Locate the cell with the specified text and output its (x, y) center coordinate. 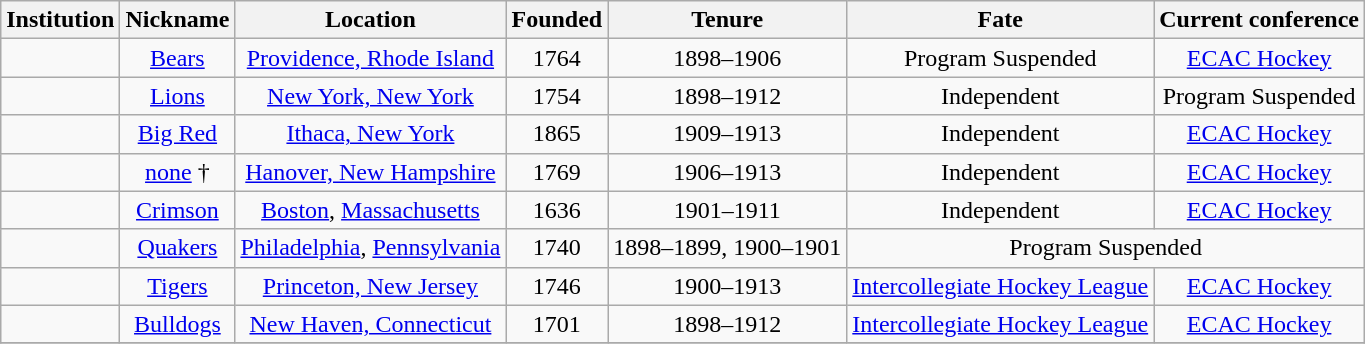
1906–1913 (728, 172)
Philadelphia, Pennsylvania (370, 248)
1701 (557, 324)
Big Red (178, 134)
New York, New York (370, 96)
1901–1911 (728, 210)
1909–1913 (728, 134)
Ithaca, New York (370, 134)
1746 (557, 286)
1865 (557, 134)
Quakers (178, 248)
Bulldogs (178, 324)
1898–1906 (728, 58)
Tigers (178, 286)
Current conference (1260, 20)
Hanover, New Hampshire (370, 172)
1636 (557, 210)
Lions (178, 96)
Princeton, New Jersey (370, 286)
Fate (1000, 20)
Founded (557, 20)
1898–1899, 1900–1901 (728, 248)
Institution (60, 20)
Tenure (728, 20)
Bears (178, 58)
none † (178, 172)
Providence, Rhode Island (370, 58)
1769 (557, 172)
Boston, Massachusetts (370, 210)
1740 (557, 248)
Location (370, 20)
1900–1913 (728, 286)
1764 (557, 58)
Crimson (178, 210)
New Haven, Connecticut (370, 324)
1754 (557, 96)
Nickname (178, 20)
